Provide the [X, Y] coordinate of the cell's center where the given text is located.  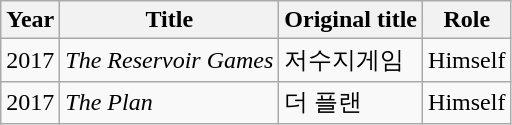
Original title [351, 20]
Year [30, 20]
저수지게임 [351, 60]
The Plan [170, 102]
Title [170, 20]
The Reservoir Games [170, 60]
더 플랜 [351, 102]
Role [467, 20]
